Output the (X, Y) coordinate of the center of the cell containing the given text.  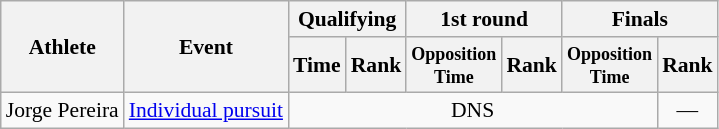
Finals (640, 19)
— (688, 111)
1st round (484, 19)
Jorge Pereira (62, 111)
DNS (472, 111)
Time (317, 65)
Qualifying (347, 19)
Athlete (62, 47)
Individual pursuit (206, 111)
Event (206, 47)
